Scan for the cell matching the given text and deliver its (x, y) coordinate at center. 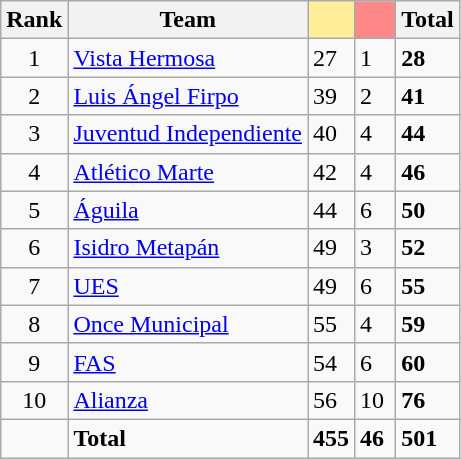
Isidro Metapán (188, 248)
Once Municipal (188, 324)
Juventud Independiente (188, 134)
39 (332, 96)
59 (428, 324)
FAS (188, 362)
50 (428, 210)
Atlético Marte (188, 172)
41 (428, 96)
5 (34, 210)
Águila (188, 210)
Alianza (188, 400)
7 (34, 286)
8 (34, 324)
42 (332, 172)
28 (428, 58)
52 (428, 248)
56 (332, 400)
40 (332, 134)
Luis Ángel Firpo (188, 96)
Vista Hermosa (188, 58)
9 (34, 362)
501 (428, 438)
60 (428, 362)
Team (188, 20)
54 (332, 362)
455 (332, 438)
UES (188, 286)
Rank (34, 20)
27 (332, 58)
76 (428, 400)
